Output the (x, y) coordinate of the center of the cell containing the given text.  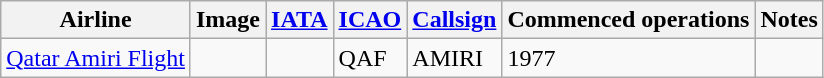
AMIRI (454, 58)
Notes (789, 20)
IATA (300, 20)
ICAO (370, 20)
Airline (96, 20)
Callsign (454, 20)
Qatar Amiri Flight (96, 58)
1977 (628, 58)
Commenced operations (628, 20)
QAF (370, 58)
Image (228, 20)
